Extract the [X, Y] coordinate from the center of the cell holding the provided text.  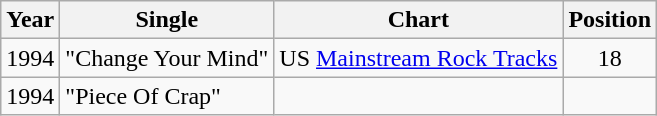
Position [610, 20]
18 [610, 58]
"Piece Of Crap" [167, 96]
Chart [418, 20]
US Mainstream Rock Tracks [418, 58]
Year [30, 20]
Single [167, 20]
"Change Your Mind" [167, 58]
